From the cell containing the given text, extract its center point as (x, y) coordinate. 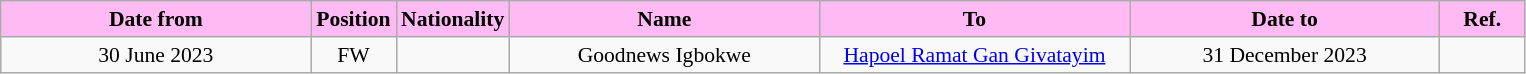
Goodnews Igbokwe (664, 55)
30 June 2023 (156, 55)
Name (664, 19)
Date to (1285, 19)
Hapoel Ramat Gan Givatayim (974, 55)
Nationality (452, 19)
To (974, 19)
FW (354, 55)
Ref. (1482, 19)
Date from (156, 19)
31 December 2023 (1285, 55)
Position (354, 19)
